Locate the cell with the specified text and output its [X, Y] center coordinate. 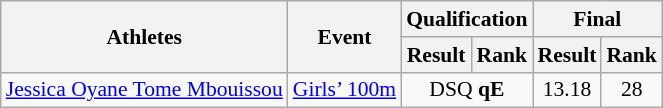
13.18 [566, 90]
Final [596, 19]
Jessica Oyane Tome Mbouissou [144, 90]
Girls’ 100m [344, 90]
DSQ qE [466, 90]
Qualification [466, 19]
Event [344, 36]
Athletes [144, 36]
28 [632, 90]
